Locate the cell with the specified text and output its (X, Y) center coordinate. 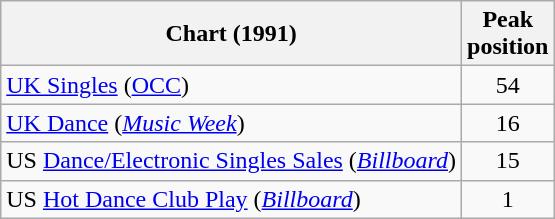
US Dance/Electronic Singles Sales (Billboard) (232, 161)
15 (508, 161)
Peakposition (508, 34)
UK Dance (Music Week) (232, 123)
16 (508, 123)
1 (508, 199)
Chart (1991) (232, 34)
US Hot Dance Club Play (Billboard) (232, 199)
54 (508, 85)
UK Singles (OCC) (232, 85)
